Return the (X, Y) coordinate for the center point of the cell that contains the specified text.  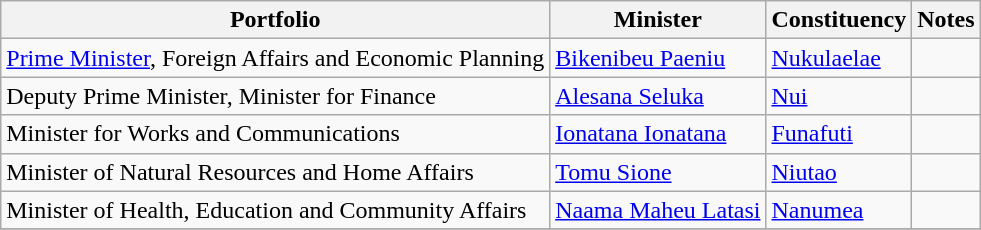
Tomu Sione (658, 172)
Notes (946, 20)
Niutao (839, 172)
Minister of Health, Education and Community Affairs (276, 210)
Nui (839, 96)
Minister for Works and Communications (276, 134)
Funafuti (839, 134)
Constituency (839, 20)
Nukulaelae (839, 58)
Minister (658, 20)
Prime Minister, Foreign Affairs and Economic Planning (276, 58)
Minister of Natural Resources and Home Affairs (276, 172)
Deputy Prime Minister, Minister for Finance (276, 96)
Alesana Seluka (658, 96)
Nanumea (839, 210)
Bikenibeu Paeniu (658, 58)
Naama Maheu Latasi (658, 210)
Portfolio (276, 20)
Ionatana Ionatana (658, 134)
